Locate the cell with the specified text and output its [X, Y] center coordinate. 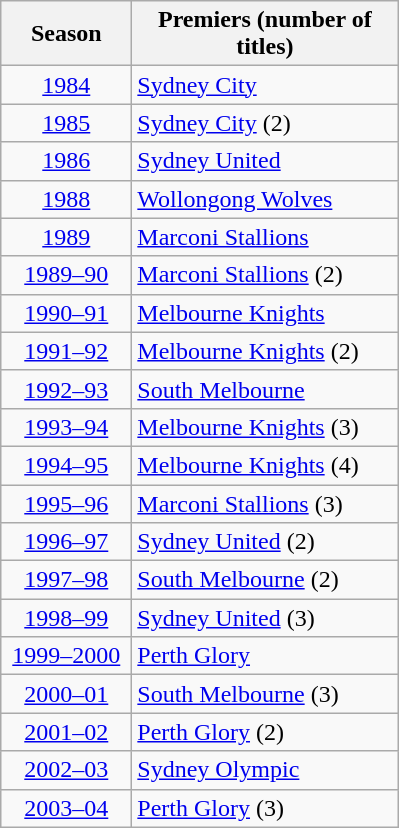
1997–98 [66, 580]
1988 [66, 199]
2000–01 [66, 694]
South Melbourne [265, 389]
Perth Glory (2) [265, 732]
Sydney United (3) [265, 618]
1992–93 [66, 389]
1994–95 [66, 465]
Premiers (number of titles) [265, 34]
2002–03 [66, 770]
Marconi Stallions (2) [265, 275]
Perth Glory (3) [265, 808]
1986 [66, 161]
1985 [66, 123]
1999–2000 [66, 656]
Season [66, 34]
Sydney United [265, 161]
Melbourne Knights (2) [265, 351]
1998–99 [66, 618]
Melbourne Knights (3) [265, 427]
1996–97 [66, 542]
Sydney City (2) [265, 123]
1984 [66, 85]
Marconi Stallions [265, 237]
1989–90 [66, 275]
2003–04 [66, 808]
Sydney City [265, 85]
South Melbourne (2) [265, 580]
Sydney Olympic [265, 770]
South Melbourne (3) [265, 694]
1990–91 [66, 313]
1989 [66, 237]
1991–92 [66, 351]
Wollongong Wolves [265, 199]
Sydney United (2) [265, 542]
1995–96 [66, 503]
Perth Glory [265, 656]
Melbourne Knights (4) [265, 465]
Melbourne Knights [265, 313]
Marconi Stallions (3) [265, 503]
2001–02 [66, 732]
1993–94 [66, 427]
